Return the [x, y] coordinate for the center point of the cell that contains the specified text.  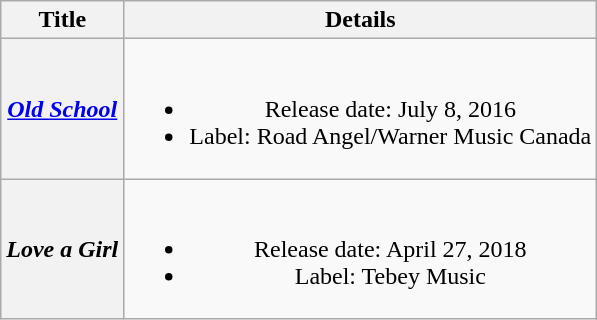
Title [62, 20]
Old School [62, 109]
Release date: April 27, 2018Label: Tebey Music [360, 249]
Release date: July 8, 2016Label: Road Angel/Warner Music Canada [360, 109]
Love a Girl [62, 249]
Details [360, 20]
